Pinpoint the cell where the given text exists, returning its [x, y] midpoint coordinate. 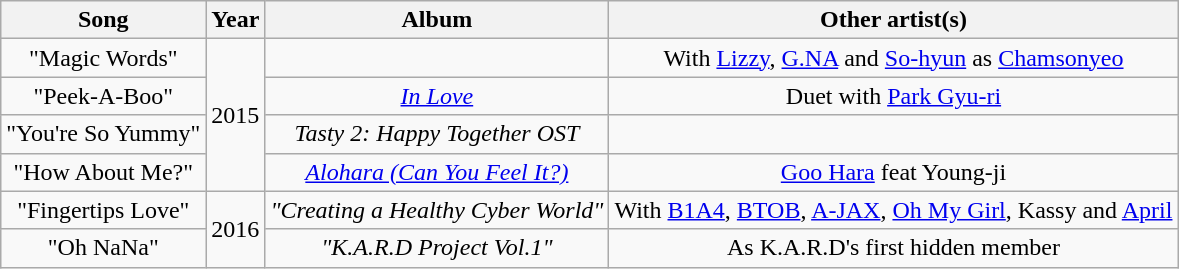
Duet with Park Gyu-ri [894, 96]
Goo Hara feat Young-ji [894, 172]
In Love [437, 96]
Alohara (Can You Feel It?) [437, 172]
2016 [236, 229]
Tasty 2: Happy Together OST [437, 134]
Song [104, 20]
With Lizzy, G.NA and So-hyun as Chamsonyeo [894, 58]
2015 [236, 115]
"Creating a Healthy Cyber World" [437, 210]
"Peek-A-Boo" [104, 96]
"Fingertips Love" [104, 210]
"Oh NaNa" [104, 248]
With B1A4, BTOB, A-JAX, Oh My Girl, Kassy and April [894, 210]
"How About Me?" [104, 172]
"K.A.R.D Project Vol.1" [437, 248]
"Magic Words" [104, 58]
Year [236, 20]
Other artist(s) [894, 20]
As K.A.R.D's first hidden member [894, 248]
Album [437, 20]
"You're So Yummy" [104, 134]
